Identify which cell holds the provided text, then report its [x, y] central coordinate. 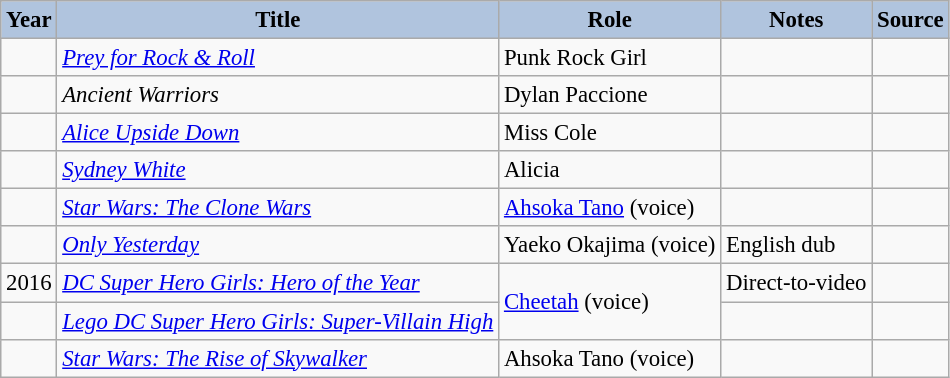
Dylan Paccione [610, 95]
Miss Cole [610, 133]
2016 [29, 283]
Star Wars: The Rise of Skywalker [278, 358]
Lego DC Super Hero Girls: Super-Villain High [278, 321]
Cheetah (voice) [610, 302]
English dub [796, 245]
Alicia [610, 170]
Alice Upside Down [278, 133]
Yaeko Okajima (voice) [610, 245]
Direct-to-video [796, 283]
Ancient Warriors [278, 95]
Source [910, 20]
Only Yesterday [278, 245]
DC Super Hero Girls: Hero of the Year [278, 283]
Title [278, 20]
Punk Rock Girl [610, 58]
Sydney White [278, 170]
Notes [796, 20]
Role [610, 20]
Star Wars: The Clone Wars [278, 208]
Year [29, 20]
Prey for Rock & Roll [278, 58]
